Return (X, Y) of the center of cell containing provided text 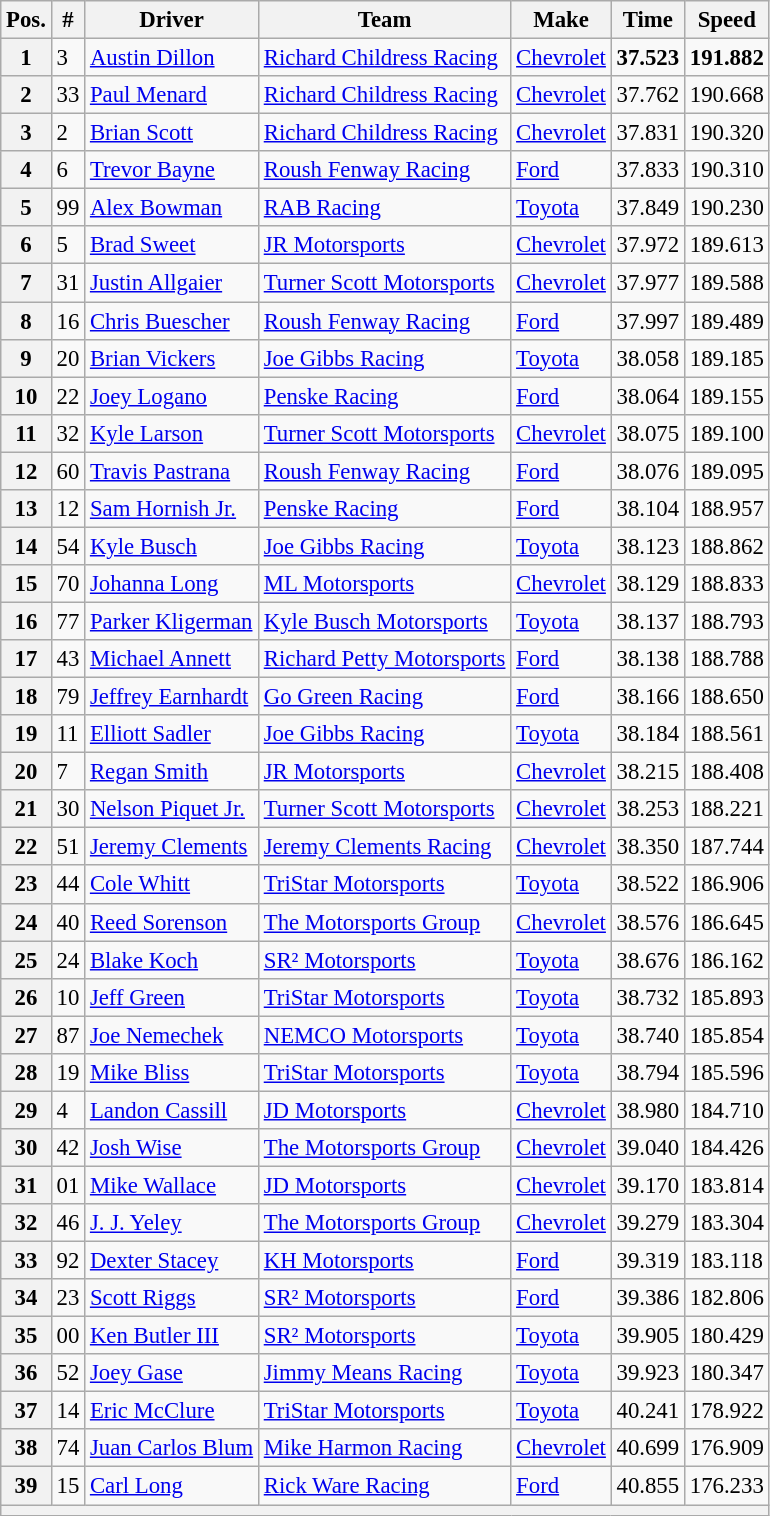
Kyle Larson (172, 433)
188.957 (726, 509)
Jeremy Clements (172, 847)
9 (26, 358)
38.137 (648, 621)
Mike Wallace (172, 1185)
Brad Sweet (172, 245)
# (68, 20)
187.744 (726, 847)
Elliott Sadler (172, 734)
183.814 (726, 1185)
190.230 (726, 208)
190.310 (726, 170)
Driver (172, 20)
38.732 (648, 997)
Mike Harmon Racing (384, 1449)
37 (26, 1411)
189.588 (726, 283)
38.980 (648, 1110)
183.304 (726, 1223)
NEMCO Motorsports (384, 1035)
188.221 (726, 809)
Ken Butler III (172, 1336)
Travis Pastrana (172, 471)
39.279 (648, 1223)
191.882 (726, 58)
J. J. Yeley (172, 1223)
Paul Menard (172, 95)
38.123 (648, 546)
37.523 (648, 58)
Brian Scott (172, 133)
37.762 (648, 95)
Carl Long (172, 1486)
38.075 (648, 433)
40.241 (648, 1411)
Landon Cassill (172, 1110)
KH Motorsports (384, 1261)
Jimmy Means Racing (384, 1373)
Go Green Racing (384, 697)
38.253 (648, 809)
Austin Dillon (172, 58)
Scott Riggs (172, 1298)
Juan Carlos Blum (172, 1449)
37.831 (648, 133)
99 (68, 208)
43 (68, 659)
190.668 (726, 95)
189.185 (726, 358)
77 (68, 621)
188.561 (726, 734)
38.129 (648, 584)
37.833 (648, 170)
18 (26, 697)
39.923 (648, 1373)
186.645 (726, 922)
54 (68, 546)
34 (26, 1298)
87 (68, 1035)
188.793 (726, 621)
46 (68, 1223)
60 (68, 471)
Cole Whitt (172, 885)
Joe Nemechek (172, 1035)
8 (26, 321)
188.650 (726, 697)
Pos. (26, 20)
Kyle Busch Motorsports (384, 621)
183.118 (726, 1261)
38 (26, 1449)
Regan Smith (172, 772)
38.740 (648, 1035)
Nelson Piquet Jr. (172, 809)
29 (26, 1110)
37.972 (648, 245)
Trevor Bayne (172, 170)
Jeffrey Earnhardt (172, 697)
Make (561, 20)
189.095 (726, 471)
Michael Annett (172, 659)
Richard Petty Motorsports (384, 659)
185.854 (726, 1035)
37.997 (648, 321)
39.319 (648, 1261)
Time (648, 20)
38.058 (648, 358)
38.064 (648, 396)
38.104 (648, 509)
189.489 (726, 321)
17 (26, 659)
51 (68, 847)
25 (26, 960)
01 (68, 1185)
185.596 (726, 1073)
176.909 (726, 1449)
39 (26, 1486)
39.386 (648, 1298)
38.350 (648, 847)
Mike Bliss (172, 1073)
38.215 (648, 772)
Kyle Busch (172, 546)
38.522 (648, 885)
39.905 (648, 1336)
00 (68, 1336)
RAB Racing (384, 208)
ML Motorsports (384, 584)
1 (26, 58)
13 (26, 509)
52 (68, 1373)
92 (68, 1261)
42 (68, 1148)
26 (26, 997)
Jeff Green (172, 997)
Eric McClure (172, 1411)
38.794 (648, 1073)
188.408 (726, 772)
37.977 (648, 283)
Brian Vickers (172, 358)
27 (26, 1035)
189.155 (726, 396)
Jeremy Clements Racing (384, 847)
21 (26, 809)
38.076 (648, 471)
180.429 (726, 1336)
180.347 (726, 1373)
38.166 (648, 697)
176.233 (726, 1486)
79 (68, 697)
35 (26, 1336)
Josh Wise (172, 1148)
36 (26, 1373)
188.788 (726, 659)
Rick Ware Racing (384, 1486)
Justin Allgaier (172, 283)
185.893 (726, 997)
Blake Koch (172, 960)
178.922 (726, 1411)
182.806 (726, 1298)
188.833 (726, 584)
39.040 (648, 1148)
Reed Sorenson (172, 922)
37.849 (648, 208)
39.170 (648, 1185)
40.855 (648, 1486)
74 (68, 1449)
188.862 (726, 546)
186.162 (726, 960)
40.699 (648, 1449)
44 (68, 885)
186.906 (726, 885)
Johanna Long (172, 584)
Team (384, 20)
Joey Logano (172, 396)
184.710 (726, 1110)
38.184 (648, 734)
Dexter Stacey (172, 1261)
190.320 (726, 133)
40 (68, 922)
Chris Buescher (172, 321)
189.613 (726, 245)
38.676 (648, 960)
38.138 (648, 659)
Joey Gase (172, 1373)
Parker Kligerman (172, 621)
Alex Bowman (172, 208)
184.426 (726, 1148)
28 (26, 1073)
Sam Hornish Jr. (172, 509)
189.100 (726, 433)
Speed (726, 20)
38.576 (648, 922)
70 (68, 584)
